From the cell containing the given text, extract its center point as [X, Y] coordinate. 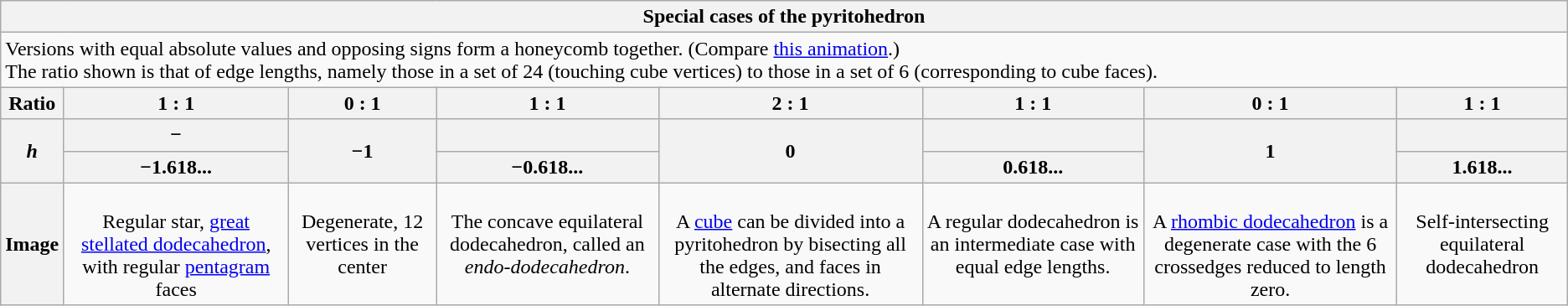
Special cases of the pyritohedron [784, 17]
−1.618... [176, 167]
Ratio [32, 103]
−1 [363, 151]
h [32, 151]
Self-intersecting equilateral dodecahedron [1483, 244]
− [176, 135]
Degenerate, 12 vertices in the center [363, 244]
1 [1270, 151]
−0.618... [548, 167]
Regular star, great stellated dodecahedron, with regular pentagram faces [176, 244]
1.618... [1483, 167]
A cube can be divided into a pyritohedron by bisecting all the edges, and faces in alternate directions. [791, 244]
The concave equilateral dodecahedron, called an endo-dodecahedron. [548, 244]
A regular dodecahedron is an intermediate case with equal edge lengths. [1033, 244]
A rhombic dodecahedron is a degenerate case with the 6 crossedges reduced to length zero. [1270, 244]
2 : 1 [791, 103]
0 [791, 151]
0.618... [1033, 167]
Image [32, 244]
